Extract the [X, Y] coordinate from the center of the cell holding the provided text.  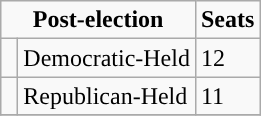
Republican-Held [107, 96]
11 [227, 96]
Post-election [98, 20]
12 [227, 58]
Seats [227, 20]
Democratic-Held [107, 58]
